Find where the given text appears and provide that cell's center as [X, Y] coordinate. 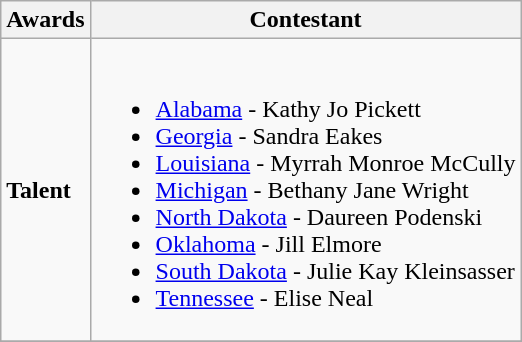
Talent [46, 190]
Awards [46, 20]
Contestant [306, 20]
